Detect which cell encompasses the target text, then output its [x, y] center coordinate. 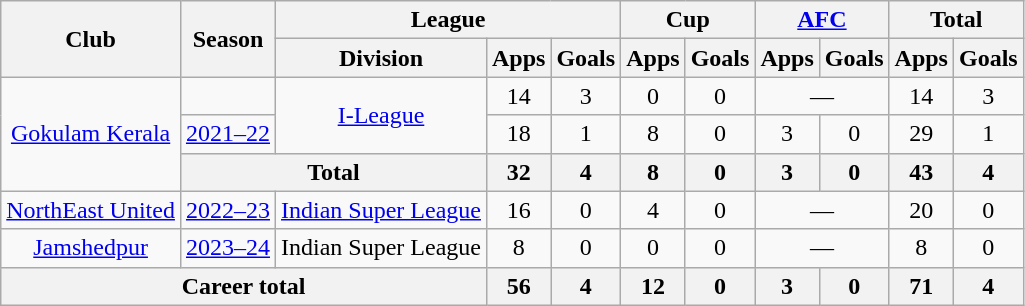
Club [91, 39]
Season [228, 39]
32 [518, 172]
Career total [244, 286]
43 [921, 172]
I-League [382, 115]
18 [518, 134]
2022–23 [228, 210]
Gokulam Kerala [91, 134]
2023–24 [228, 248]
12 [653, 286]
Jamshedpur [91, 248]
AFC [822, 20]
2021–22 [228, 134]
Cup [688, 20]
29 [921, 134]
NorthEast United [91, 210]
16 [518, 210]
Division [382, 58]
League [448, 20]
20 [921, 210]
56 [518, 286]
71 [921, 286]
